Output the (x, y) coordinate of the center of the cell containing the given text.  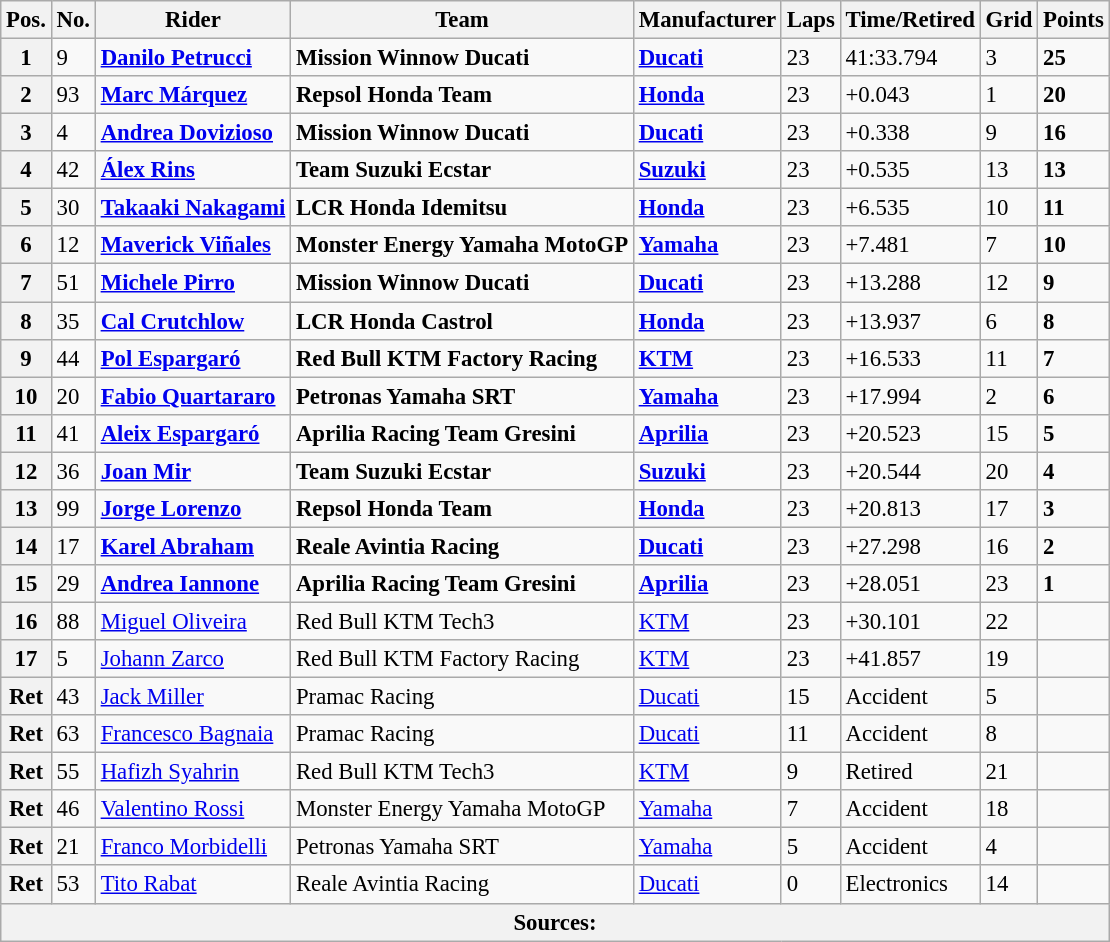
19 (1008, 659)
Joan Mir (192, 471)
+20.544 (910, 471)
Aleix Espargaró (192, 433)
63 (73, 734)
+30.101 (910, 621)
22 (1008, 621)
Hafizh Syahrin (192, 772)
88 (73, 621)
+20.813 (910, 509)
+7.481 (910, 245)
Johann Zarco (192, 659)
Fabio Quartararo (192, 396)
Manufacturer (707, 20)
Karel Abraham (192, 546)
+28.051 (910, 584)
0 (810, 885)
Marc Márquez (192, 95)
Team (462, 20)
+27.298 (910, 546)
Rider (192, 20)
Maverick Viñales (192, 245)
93 (73, 95)
51 (73, 283)
Andrea Dovizioso (192, 133)
18 (1008, 809)
Álex Rins (192, 170)
41 (73, 433)
41:33.794 (910, 58)
Andrea Iannone (192, 584)
99 (73, 509)
+0.043 (910, 95)
+41.857 (910, 659)
Valentino Rossi (192, 809)
30 (73, 208)
+17.994 (910, 396)
43 (73, 697)
+0.535 (910, 170)
+16.533 (910, 358)
25 (1074, 58)
Electronics (910, 885)
+6.535 (910, 208)
35 (73, 321)
Takaaki Nakagami (192, 208)
+13.937 (910, 321)
Pos. (26, 20)
Tito Rabat (192, 885)
+0.338 (910, 133)
36 (73, 471)
55 (73, 772)
Sources: (555, 922)
46 (73, 809)
+20.523 (910, 433)
Miguel Oliveira (192, 621)
Danilo Petrucci (192, 58)
Jorge Lorenzo (192, 509)
LCR Honda Castrol (462, 321)
Pol Espargaró (192, 358)
Franco Morbidelli (192, 847)
Francesco Bagnaia (192, 734)
42 (73, 170)
Points (1074, 20)
LCR Honda Idemitsu (462, 208)
+13.288 (910, 283)
Cal Crutchlow (192, 321)
Grid (1008, 20)
No. (73, 20)
Jack Miller (192, 697)
Laps (810, 20)
Michele Pirro (192, 283)
29 (73, 584)
53 (73, 885)
44 (73, 358)
Retired (910, 772)
Time/Retired (910, 20)
